Pinpoint the cell where the given text exists, returning its (x, y) midpoint coordinate. 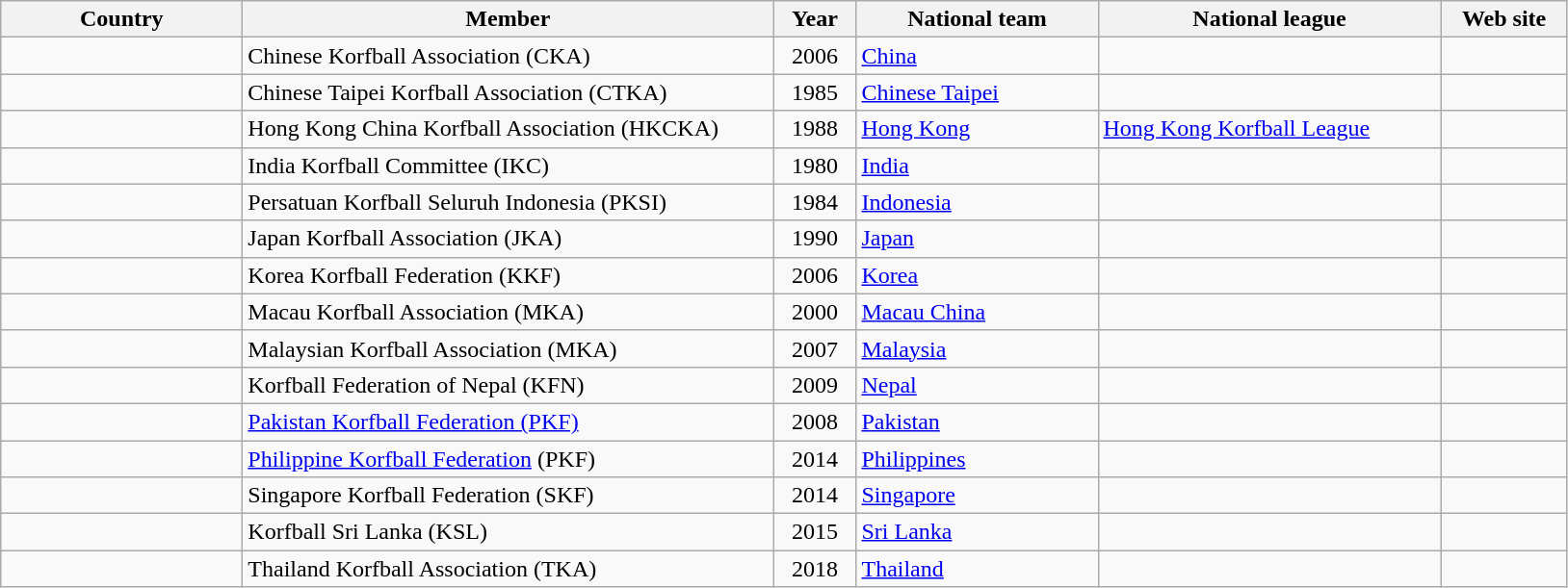
Chinese Korfball Association (CKA) (509, 56)
Persatuan Korfball Seluruh Indonesia (PKSI) (509, 202)
Year (815, 19)
Chinese Taipei Korfball Association (CTKA) (509, 92)
Macau China (977, 312)
Philippines (977, 459)
Singapore Korfball Federation (SKF) (509, 496)
Korfball Sri Lanka (KSL) (509, 532)
Nepal (977, 385)
Country (121, 19)
1980 (815, 166)
Thailand Korfball Association (TKA) (509, 569)
1990 (815, 239)
2009 (815, 385)
National league (1269, 19)
Thailand (977, 569)
Japan Korfball Association (JKA) (509, 239)
Hong Kong (977, 129)
Japan (977, 239)
Pakistan Korfball Federation (PKF) (509, 422)
2008 (815, 422)
Macau Korfball Association (MKA) (509, 312)
1988 (815, 129)
Malaysian Korfball Association (MKA) (509, 348)
Korea (977, 275)
Korfball Federation of Nepal (KFN) (509, 385)
Sri Lanka (977, 532)
Singapore (977, 496)
1985 (815, 92)
Chinese Taipei (977, 92)
1984 (815, 202)
Korea Korfball Federation (KKF) (509, 275)
Hong Kong Korfball League (1269, 129)
Indonesia (977, 202)
2018 (815, 569)
Member (509, 19)
National team (977, 19)
2000 (815, 312)
Pakistan (977, 422)
Malaysia (977, 348)
2007 (815, 348)
India Korfball Committee (IKC) (509, 166)
India (977, 166)
Philippine Korfball Federation (PKF) (509, 459)
China (977, 56)
Hong Kong China Korfball Association (HKCKA) (509, 129)
2015 (815, 532)
Web site (1504, 19)
